Return (x, y) of the center of cell containing provided text 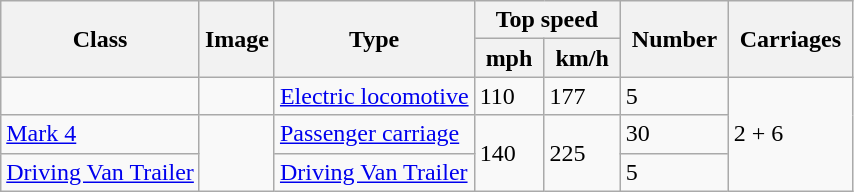
km/h (582, 58)
Class (100, 39)
Electric locomotive (374, 96)
140 (509, 153)
110 (509, 96)
Mark 4 (100, 134)
30 (674, 134)
2 + 6 (790, 134)
177 (582, 96)
Carriages (790, 39)
225 (582, 153)
Number (674, 39)
Type (374, 39)
Image (236, 39)
Passenger carriage (374, 134)
mph (509, 58)
Top speed (547, 20)
